Provide the [x, y] coordinate of the cell's center where the given text is located.  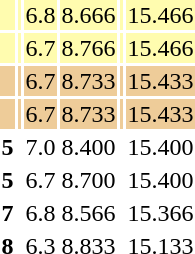
15.366 [160, 213]
7 [8, 213]
8.700 [88, 180]
8.666 [88, 15]
8.400 [88, 147]
8.766 [88, 48]
8.566 [88, 213]
7.0 [40, 147]
